Identify which cell holds the provided text, then report its [X, Y] central coordinate. 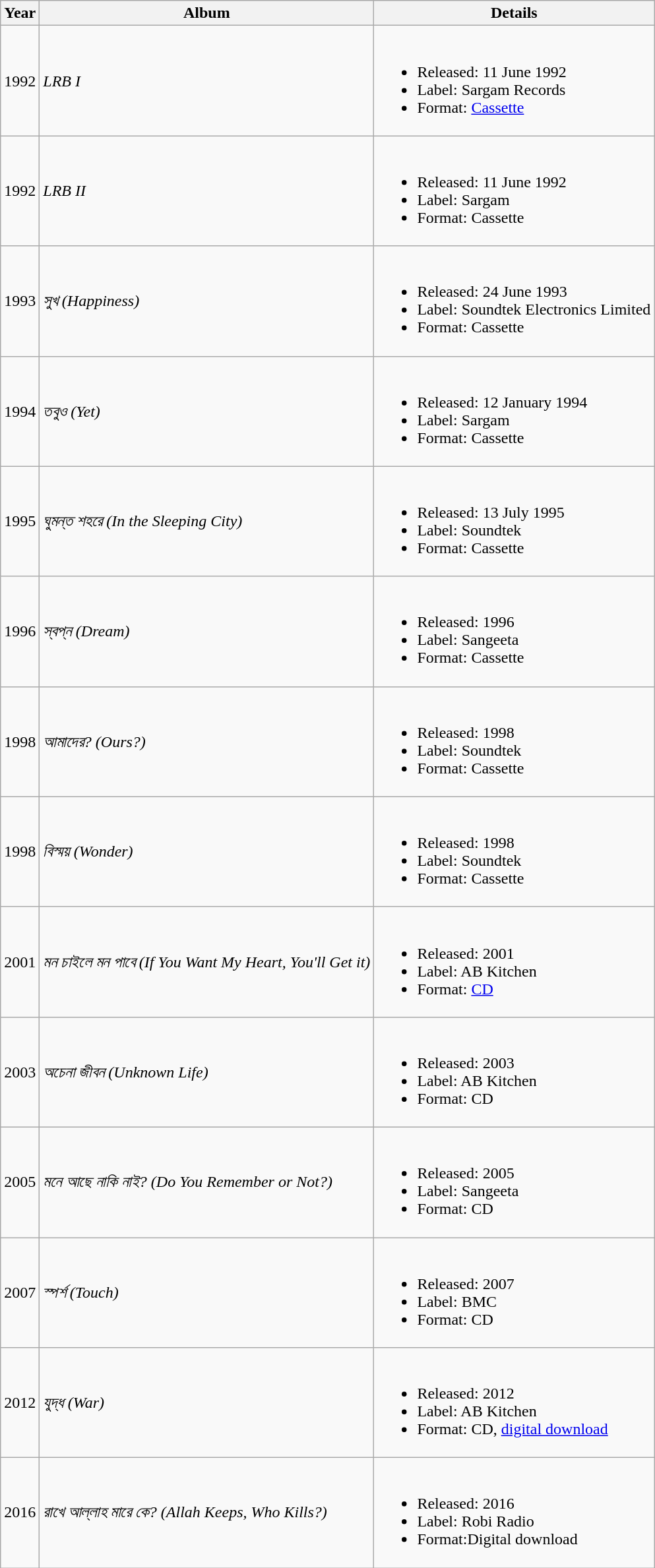
Details [515, 13]
2007 [20, 1292]
সুখ (Happiness) [207, 301]
Released: 2003Label: AB KitchenFormat: CD [515, 1072]
অচেনা জীবন (Unknown Life) [207, 1072]
Released: 2005Label: SangeetaFormat: CD [515, 1182]
মন চাইলে মন পাবে (If You Want My Heart, You'll Get it) [207, 961]
2003 [20, 1072]
Released: 2001Label: AB KitchenFormat: CD [515, 961]
বিস্ময় (Wonder) [207, 852]
ঘুমন্ত শহরে (In the Sleeping City) [207, 521]
2005 [20, 1182]
যুদ্ধ (War) [207, 1403]
1995 [20, 521]
1996 [20, 632]
Released: 11 June 1992Label: Sargam RecordsFormat: Cassette [515, 80]
2001 [20, 961]
Released: 2012Label: AB KitchenFormat: CD, digital download [515, 1403]
Album [207, 13]
Released: 1996Label: SangeetaFormat: Cassette [515, 632]
Released: 24 June 1993Label: Soundtek Electronics LimitedFormat: Cassette [515, 301]
Released: 2016Label: Robi RadioFormat:Digital download [515, 1513]
স্পর্শ (Touch) [207, 1292]
Released: 2007Label: BMCFormat: CD [515, 1292]
2012 [20, 1403]
তবুও (Yet) [207, 411]
Released: 11 June 1992Label: SargamFormat: Cassette [515, 191]
রাখে আল্লাহ মারে কে? (Allah Keeps, Who Kills?) [207, 1513]
LRB II [207, 191]
1993 [20, 301]
Released: 12 January 1994Label: SargamFormat: Cassette [515, 411]
স্বপ্ন (Dream) [207, 632]
1994 [20, 411]
আমাদের? (Ours?) [207, 741]
Released: 13 July 1995Label: SoundtekFormat: Cassette [515, 521]
LRB I [207, 80]
2016 [20, 1513]
মনে আছে নাকি নাই? (Do You Remember or Not?) [207, 1182]
Year [20, 13]
